Provide the [x, y] coordinate of the cell's center where the given text is located.  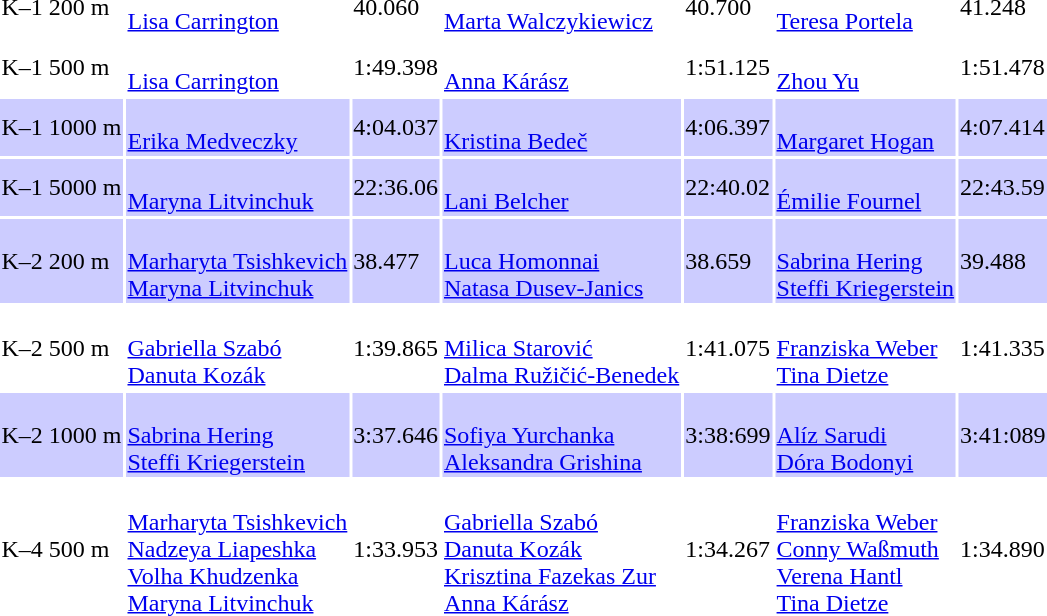
Émilie Fournel [866, 188]
Lani Belcher [561, 188]
38.477 [396, 261]
4:04.037 [396, 128]
K–1 500 m [62, 68]
1:51.478 [1003, 68]
Margaret Hogan [866, 128]
1:39.865 [396, 348]
K–1 1000 m [62, 128]
Alíz SarudiDóra Bodonyi [866, 435]
Zhou Yu [866, 68]
K–2 200 m [62, 261]
Luca HomonnaiNatasa Dusev-Janics [561, 261]
Lisa Carrington [238, 68]
1:51.125 [728, 68]
1:41.335 [1003, 348]
22:43.59 [1003, 188]
3:41:089 [1003, 435]
K–1 5000 m [62, 188]
Franziska WeberTina Dietze [866, 348]
3:38:699 [728, 435]
38.659 [728, 261]
Gabriella SzabóDanuta Kozák [238, 348]
Anna Kárász [561, 68]
3:37.646 [396, 435]
4:06.397 [728, 128]
Milica StarovićDalma Ružičić-Benedek [561, 348]
Sofiya YurchankaAleksandra Grishina [561, 435]
22:36.06 [396, 188]
1:41.075 [728, 348]
K–2 500 m [62, 348]
4:07.414 [1003, 128]
39.488 [1003, 261]
K–2 1000 m [62, 435]
22:40.02 [728, 188]
Erika Medveczky [238, 128]
Maryna Litvinchuk [238, 188]
Marharyta TsishkevichMaryna Litvinchuk [238, 261]
Kristina Bedeč [561, 128]
1:49.398 [396, 68]
